Return the [x, y] coordinate for the center point of the cell that contains the specified text.  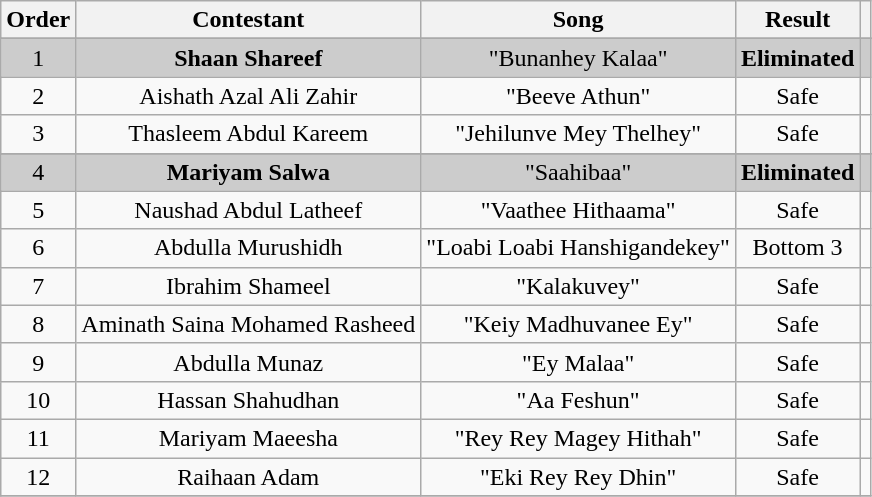
"Eki Rey Rey Dhin" [578, 477]
"Bunanhey Kalaa" [578, 58]
"Vaathee Hithaama" [578, 210]
5 [38, 210]
11 [38, 438]
Aminath Saina Mohamed Rasheed [248, 324]
"Ey Malaa" [578, 362]
Abdulla Murushidh [248, 248]
Song [578, 20]
"Jehilunve Mey Thelhey" [578, 134]
"Keiy Madhuvanee Ey" [578, 324]
Abdulla Munaz [248, 362]
Raihaan Adam [248, 477]
1 [38, 58]
Shaan Shareef [248, 58]
Naushad Abdul Latheef [248, 210]
6 [38, 248]
"Kalakuvey" [578, 286]
3 [38, 134]
7 [38, 286]
Bottom 3 [797, 248]
Thasleem Abdul Kareem [248, 134]
Order [38, 20]
Ibrahim Shameel [248, 286]
12 [38, 477]
Mariyam Maeesha [248, 438]
9 [38, 362]
"Loabi Loabi Hanshigandekey" [578, 248]
Result [797, 20]
"Aa Feshun" [578, 400]
4 [38, 172]
10 [38, 400]
Aishath Azal Ali Zahir [248, 96]
Contestant [248, 20]
Hassan Shahudhan [248, 400]
"Rey Rey Magey Hithah" [578, 438]
"Saahibaa" [578, 172]
2 [38, 96]
Mariyam Salwa [248, 172]
"Beeve Athun" [578, 96]
8 [38, 324]
